Determine the (X, Y) coordinate at the center of the cell enclosing the given text.  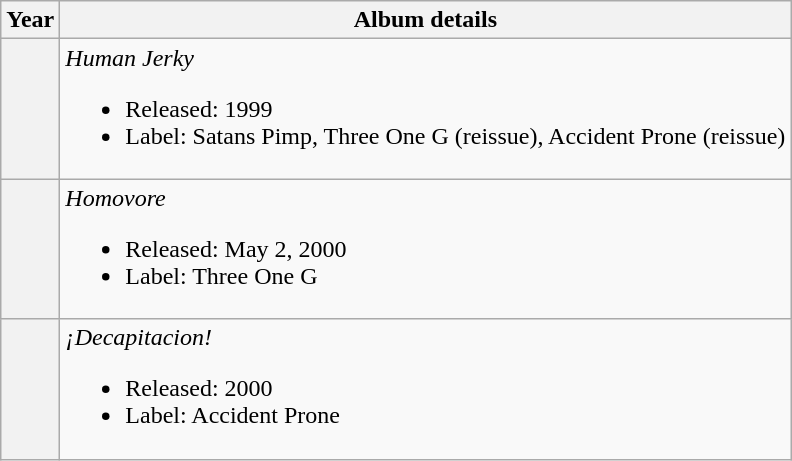
Human JerkyReleased: 1999Label: Satans Pimp, Three One G (reissue), Accident Prone (reissue) (426, 109)
HomovoreReleased: May 2, 2000Label: Three One G (426, 249)
¡Decapitacion!Released: 2000Label: Accident Prone (426, 389)
Album details (426, 20)
Year (30, 20)
